Output the [x, y] coordinate of the center of the cell containing the given text.  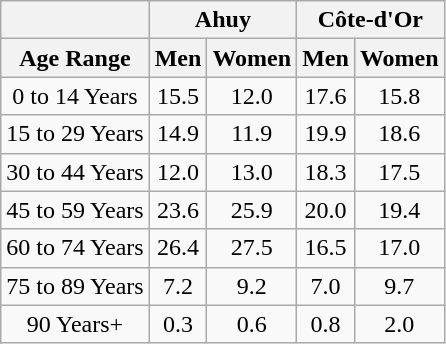
0 to 14 Years [75, 96]
75 to 89 Years [75, 286]
26.4 [178, 248]
30 to 44 Years [75, 172]
15.5 [178, 96]
90 Years+ [75, 324]
18.6 [399, 134]
0.8 [326, 324]
Age Range [75, 58]
18.3 [326, 172]
25.9 [252, 210]
14.9 [178, 134]
20.0 [326, 210]
17.6 [326, 96]
23.6 [178, 210]
Ahuy [222, 20]
0.3 [178, 324]
7.2 [178, 286]
7.0 [326, 286]
9.2 [252, 286]
0.6 [252, 324]
16.5 [326, 248]
60 to 74 Years [75, 248]
45 to 59 Years [75, 210]
27.5 [252, 248]
19.4 [399, 210]
17.0 [399, 248]
19.9 [326, 134]
17.5 [399, 172]
13.0 [252, 172]
11.9 [252, 134]
15.8 [399, 96]
15 to 29 Years [75, 134]
2.0 [399, 324]
Côte-d'Or [370, 20]
9.7 [399, 286]
